Identify which cell holds the provided text, then report its (x, y) central coordinate. 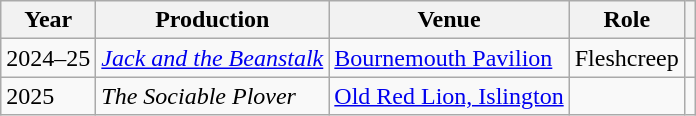
Year (48, 20)
Production (212, 20)
Role (626, 20)
The Sociable Plover (212, 96)
Venue (449, 20)
2025 (48, 96)
2024–25 (48, 58)
Fleshcreep (626, 58)
Old Red Lion, Islington (449, 96)
Bournemouth Pavilion (449, 58)
Jack and the Beanstalk (212, 58)
